Provide the (X, Y) coordinate of the cell's center where the given text is located.  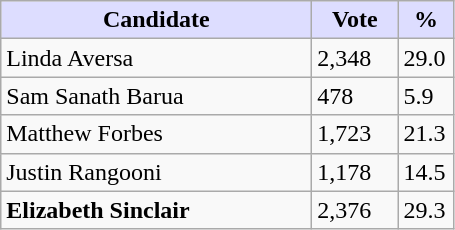
Candidate (156, 20)
Elizabeth Sinclair (156, 210)
1,178 (355, 172)
2,376 (355, 210)
21.3 (426, 134)
Sam Sanath Barua (156, 96)
29.3 (426, 210)
Matthew Forbes (156, 134)
% (426, 20)
Justin Rangooni (156, 172)
1,723 (355, 134)
5.9 (426, 96)
478 (355, 96)
14.5 (426, 172)
Linda Aversa (156, 58)
2,348 (355, 58)
Vote (355, 20)
29.0 (426, 58)
